Identify which cell holds the provided text, then report its (x, y) central coordinate. 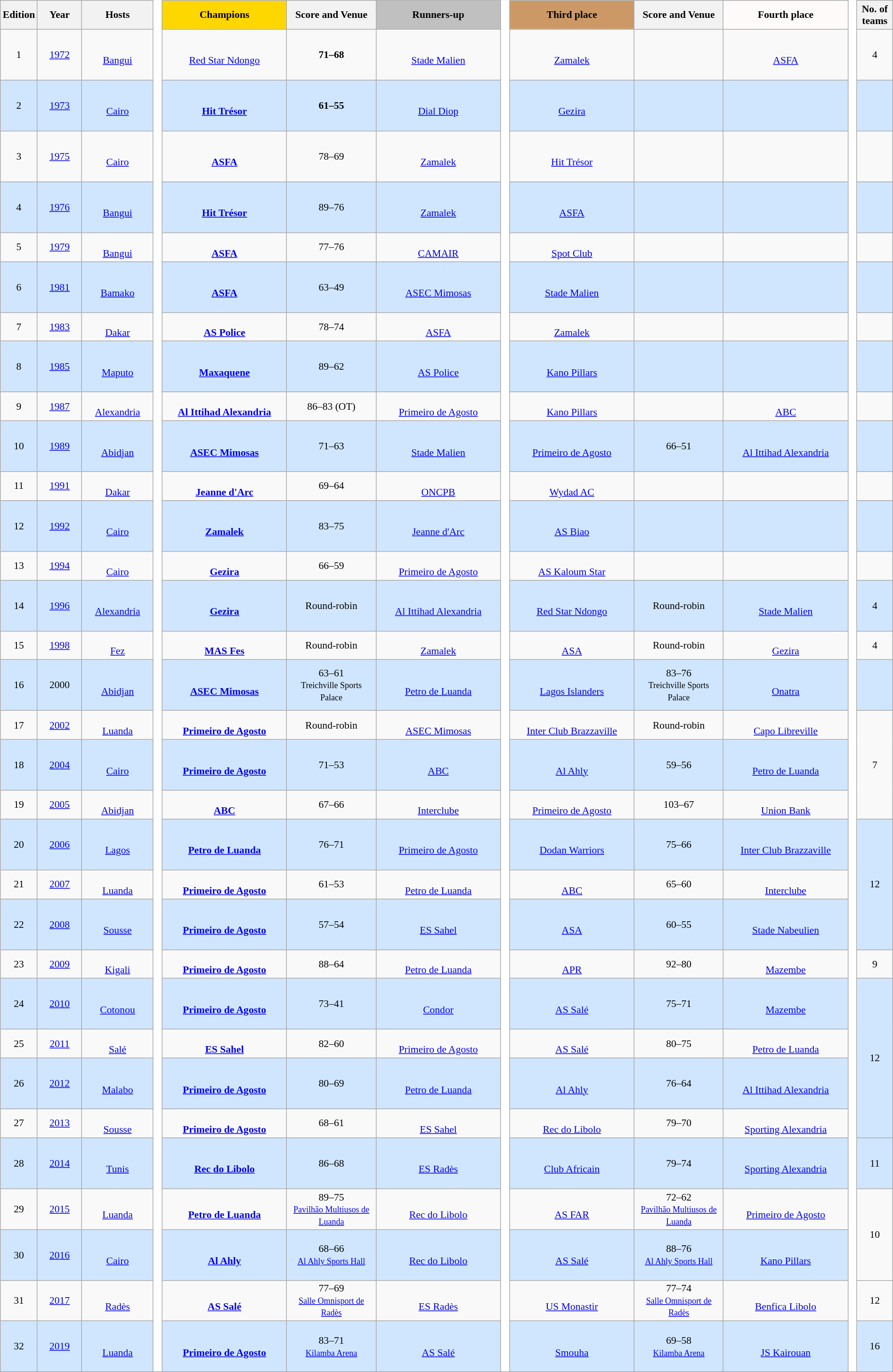
63–61 Treichville Sports Palace (332, 685)
57–54 (332, 924)
22 (19, 924)
25 (19, 1044)
72–62 Pavilhão Multiusos de Luanda (679, 1210)
1996 (59, 606)
3 (19, 156)
Champions (224, 15)
77–76 (332, 247)
86–83 (OT) (332, 407)
89–75 Pavilhão Multiusos de Luanda (332, 1210)
68–66 Al Ahly Sports Hall (332, 1255)
89–76 (332, 207)
1979 (59, 247)
ONCPB (438, 486)
1992 (59, 526)
1989 (59, 447)
30 (19, 1255)
1994 (59, 566)
80–75 (679, 1044)
59–56 (679, 765)
5 (19, 247)
Dial Diop (438, 106)
2000 (59, 685)
1975 (59, 156)
Edition (19, 15)
Lagos (118, 844)
78–69 (332, 156)
Kigali (118, 964)
Malabo (118, 1084)
80–69 (332, 1084)
2009 (59, 964)
AS FAR (572, 1210)
78–74 (332, 327)
JS Kairouan (786, 1347)
1983 (59, 327)
1 (19, 55)
No. of teams (875, 15)
66–51 (679, 447)
Wydad AC (572, 486)
75–71 (679, 1004)
Tunis (118, 1163)
Spot Club (572, 247)
73–41 (332, 1004)
2011 (59, 1044)
29 (19, 1210)
2010 (59, 1004)
2006 (59, 844)
2017 (59, 1301)
Third place (572, 15)
US Monastir (572, 1301)
76–71 (332, 844)
69–58 Kilamba Arena (679, 1347)
61–55 (332, 106)
1991 (59, 486)
79–70 (679, 1124)
71–63 (332, 447)
Stade Nabeulien (786, 924)
Union Bank (786, 804)
75–66 (679, 844)
MAS Fes (224, 645)
1998 (59, 645)
71–53 (332, 765)
Onatra (786, 685)
Dodan Warriors (572, 844)
14 (19, 606)
71–68 (332, 55)
88–64 (332, 964)
86–68 (332, 1163)
83–71 Kilamba Arena (332, 1347)
2005 (59, 804)
61–53 (332, 885)
1973 (59, 106)
31 (19, 1301)
26 (19, 1084)
2014 (59, 1163)
1972 (59, 55)
Condor (438, 1004)
2002 (59, 725)
68–61 (332, 1124)
32 (19, 1347)
60–55 (679, 924)
Maxaquene (224, 367)
67–66 (332, 804)
Smouha (572, 1347)
88–76 Al Ahly Sports Hall (679, 1255)
2004 (59, 765)
1976 (59, 207)
103–67 (679, 804)
2015 (59, 1210)
2 (19, 106)
Benfica Libolo (786, 1301)
Bamako (118, 287)
83–76 Treichville Sports Palace (679, 685)
Runners-up (438, 15)
AS Biao (572, 526)
APR (572, 964)
13 (19, 566)
2019 (59, 1347)
69–64 (332, 486)
Club Africain (572, 1163)
Year (59, 15)
Salé (118, 1044)
6 (19, 287)
83–75 (332, 526)
1985 (59, 367)
8 (19, 367)
79–74 (679, 1163)
27 (19, 1124)
21 (19, 885)
AS Kaloum Star (572, 566)
Radès (118, 1301)
Maputo (118, 367)
18 (19, 765)
82–60 (332, 1044)
20 (19, 844)
15 (19, 645)
77–69 Salle Omnisport de Radès (332, 1301)
2012 (59, 1084)
1981 (59, 287)
Lagos Islanders (572, 685)
Cotonou (118, 1004)
2007 (59, 885)
66–59 (332, 566)
65–60 (679, 885)
19 (19, 804)
2013 (59, 1124)
Fourth place (786, 15)
76–64 (679, 1084)
17 (19, 725)
2016 (59, 1255)
28 (19, 1163)
89–62 (332, 367)
CAMAIR (438, 247)
2008 (59, 924)
Hosts (118, 15)
92–80 (679, 964)
77–74 Salle Omnisport de Radès (679, 1301)
24 (19, 1004)
1987 (59, 407)
Capo Libreville (786, 725)
Fez (118, 645)
23 (19, 964)
63–49 (332, 287)
